From the cell containing the given text, extract its center point as (X, Y) coordinate. 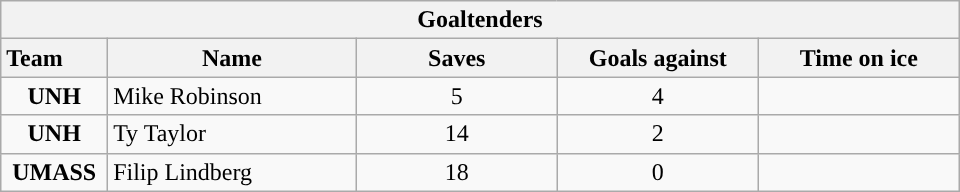
Ty Taylor (232, 134)
Team (54, 58)
Saves (456, 58)
2 (658, 134)
4 (658, 96)
Filip Lindberg (232, 172)
UMASS (54, 172)
Mike Robinson (232, 96)
18 (456, 172)
Time on ice (858, 58)
5 (456, 96)
14 (456, 134)
Name (232, 58)
Goals against (658, 58)
Goaltenders (480, 20)
0 (658, 172)
